Pinpoint the cell where the given text exists, returning its [X, Y] midpoint coordinate. 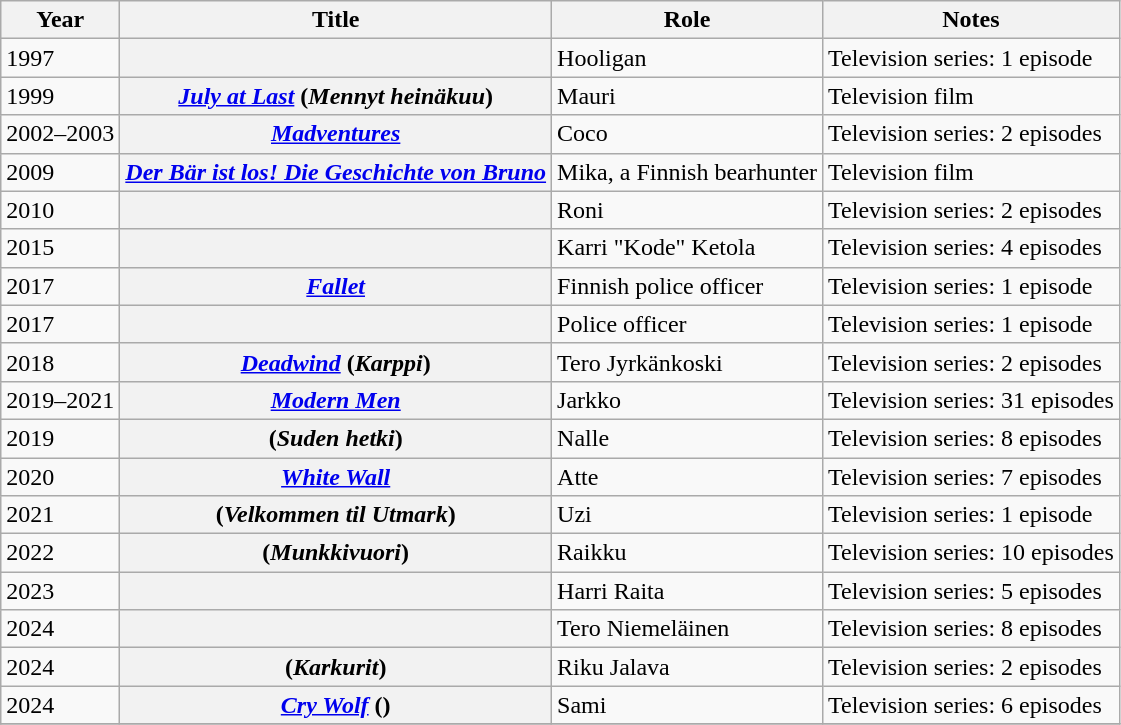
2010 [60, 210]
(Velkommen til Utmark) [336, 515]
Mika, a Finnish bearhunter [688, 172]
2018 [60, 362]
Role [688, 20]
Fallet [336, 286]
Harri Raita [688, 591]
2009 [60, 172]
1999 [60, 96]
Tero Jyrkänkoski [688, 362]
2020 [60, 477]
July at Last (Mennyt heinäkuu) [336, 96]
(Munkkivuori) [336, 553]
Finnish police officer [688, 286]
Tero Niemeläinen [688, 629]
2002–2003 [60, 134]
Hooligan [688, 58]
Television series: 10 episodes [972, 553]
Sami [688, 705]
Notes [972, 20]
Nalle [688, 438]
Coco [688, 134]
Jarkko [688, 400]
Roni [688, 210]
White Wall [336, 477]
2021 [60, 515]
(Karkurit) [336, 667]
Karri "Kode" Ketola [688, 248]
2019 [60, 438]
1997 [60, 58]
Television series: 7 episodes [972, 477]
Atte [688, 477]
Madventures [336, 134]
Television series: 4 episodes [972, 248]
Modern Men [336, 400]
Year [60, 20]
Cry Wolf () [336, 705]
Mauri [688, 96]
2019–2021 [60, 400]
Deadwind (Karppi) [336, 362]
Television series: 5 episodes [972, 591]
(Suden hetki) [336, 438]
2015 [60, 248]
Title [336, 20]
Uzi [688, 515]
Television series: 31 episodes [972, 400]
Der Bär ist los! Die Geschichte von Bruno [336, 172]
Riku Jalava [688, 667]
Television series: 6 episodes [972, 705]
Raikku [688, 553]
2023 [60, 591]
2022 [60, 553]
Police officer [688, 324]
